Capture the cell that displays the provided text and extract its [X, Y] central coordinate. 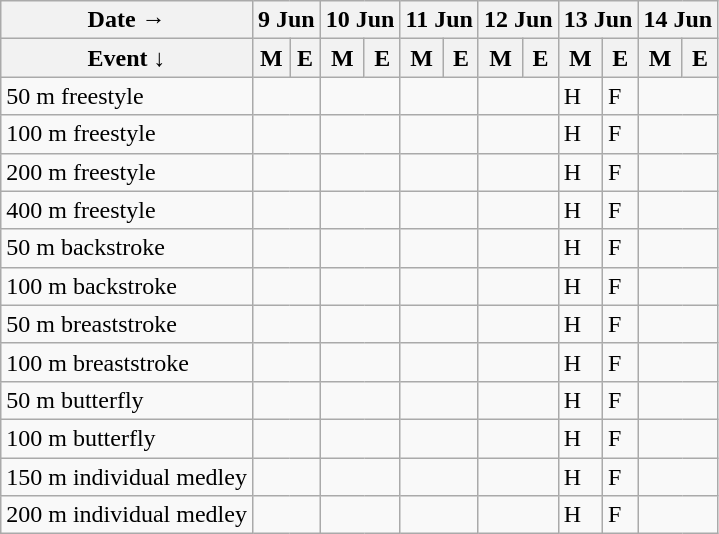
12 Jun [518, 20]
Event ↓ [127, 58]
100 m butterfly [127, 438]
100 m freestyle [127, 134]
Date → [127, 20]
50 m freestyle [127, 96]
50 m butterfly [127, 400]
100 m backstroke [127, 286]
50 m backstroke [127, 248]
150 m individual medley [127, 477]
200 m individual medley [127, 515]
200 m freestyle [127, 172]
50 m breaststroke [127, 324]
10 Jun [360, 20]
100 m breaststroke [127, 362]
11 Jun [439, 20]
400 m freestyle [127, 210]
9 Jun [286, 20]
13 Jun [598, 20]
14 Jun [678, 20]
